Determine the (x, y) coordinate at the center of the cell enclosing the given text.  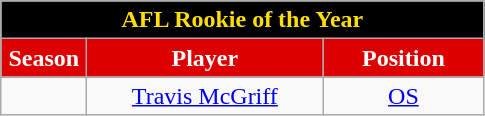
Player (205, 58)
OS (404, 96)
Position (404, 58)
AFL Rookie of the Year (242, 20)
Travis McGriff (205, 96)
Season (44, 58)
